Provide the [x, y] coordinate of the cell's center where the given text is located.  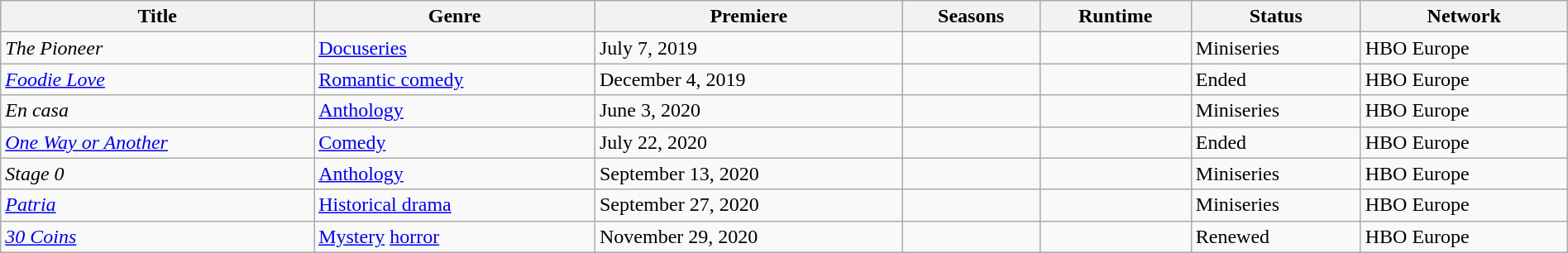
Renewed [1275, 236]
Seasons [971, 17]
June 3, 2020 [748, 111]
Runtime [1115, 17]
Premiere [748, 17]
Genre [455, 17]
July 22, 2020 [748, 142]
Mystery horror [455, 236]
En casa [157, 111]
Status [1275, 17]
The Pioneer [157, 48]
30 Coins [157, 236]
November 29, 2020 [748, 236]
Stage 0 [157, 174]
Foodie Love [157, 79]
Comedy [455, 142]
July 7, 2019 [748, 48]
Network [1464, 17]
Title [157, 17]
One Way or Another [157, 142]
Historical drama [455, 205]
September 13, 2020 [748, 174]
September 27, 2020 [748, 205]
December 4, 2019 [748, 79]
Docuseries [455, 48]
Patria [157, 205]
Romantic comedy [455, 79]
